Locate the cell with the specified text and output its (X, Y) center coordinate. 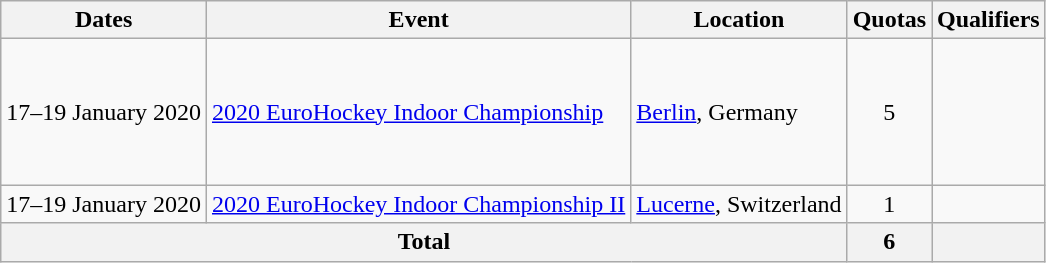
Total (424, 242)
2020 EuroHockey Indoor Championship (418, 112)
Location (739, 20)
Lucerne, Switzerland (739, 204)
5 (889, 112)
Berlin, Germany (739, 112)
2020 EuroHockey Indoor Championship II (418, 204)
Event (418, 20)
Qualifiers (989, 20)
1 (889, 204)
Quotas (889, 20)
6 (889, 242)
Dates (104, 20)
